Extract the (X, Y) coordinate from the center of the cell holding the provided text.  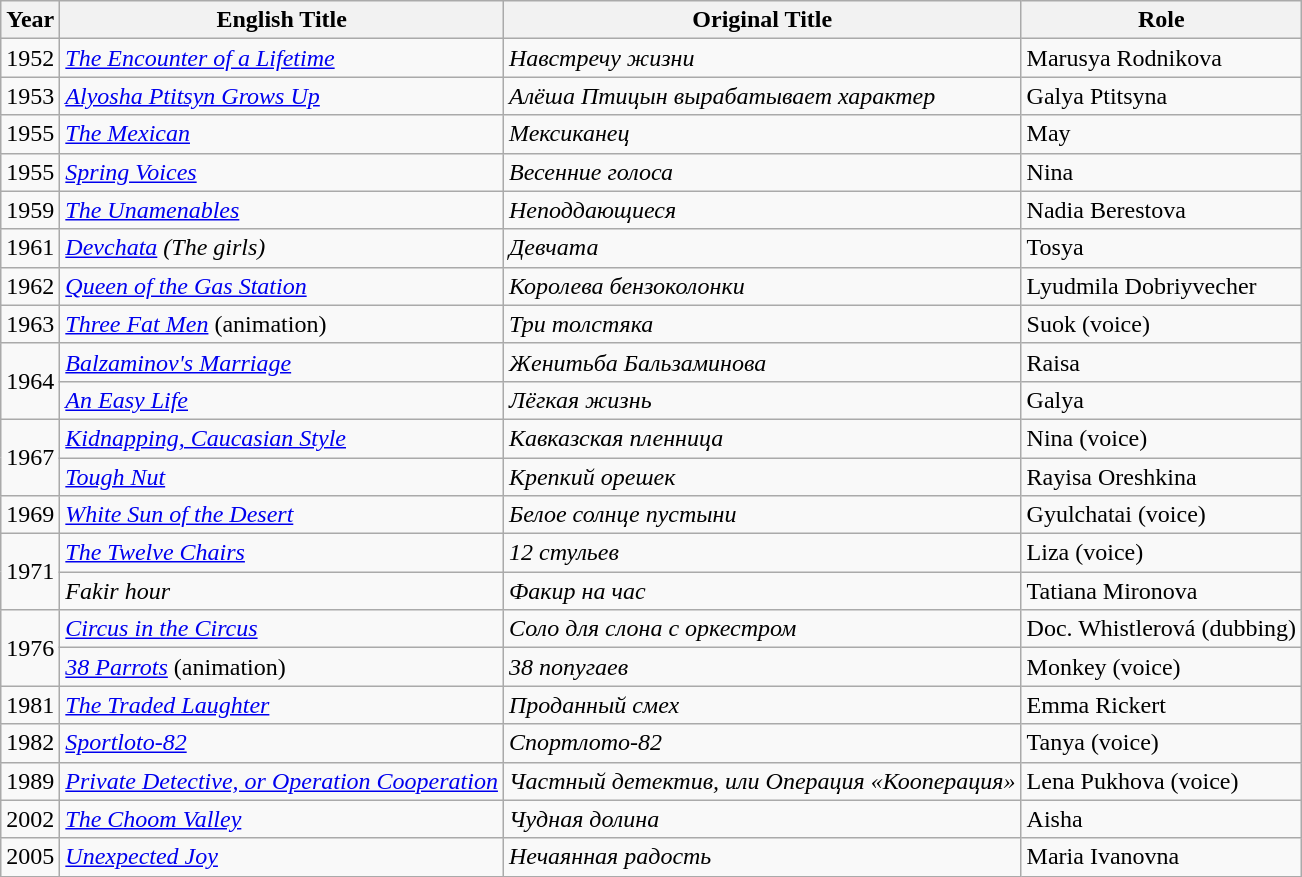
1969 (30, 515)
Marusya Rodnikova (1162, 58)
Fakir hour (282, 591)
Навстречу жизни (762, 58)
38 Parrots (animation) (282, 667)
1967 (30, 457)
Year (30, 20)
Крепкий орешек (762, 477)
Sportloto-82 (282, 743)
The Choom Valley (282, 819)
Three Fat Men (animation) (282, 324)
Unexpected Joy (282, 857)
Gyulchatai (voice) (1162, 515)
1953 (30, 96)
Три толстяка (762, 324)
Нечаянная радость (762, 857)
Мексиканец (762, 134)
Private Detective, or Operation Cooperation (282, 781)
Чудная долина (762, 819)
Queen of the Gas Station (282, 286)
Lyudmila Dobriyvecher (1162, 286)
1982 (30, 743)
Balzaminov's Marriage (282, 362)
Nadia Berestova (1162, 210)
English Title (282, 20)
Devchata (The girls) (282, 248)
The Unamenables (282, 210)
1959 (30, 210)
Белое солнце пустыни (762, 515)
Tanya (voice) (1162, 743)
Nina (voice) (1162, 438)
Неподдающиеся (762, 210)
Проданный смех (762, 705)
Nina (1162, 172)
Alyosha Ptitsyn Grows Up (282, 96)
Kidnapping, Caucasian Style (282, 438)
1961 (30, 248)
1964 (30, 381)
1981 (30, 705)
Девчата (762, 248)
Maria Ivanovna (1162, 857)
Doc. Whistlerová (dubbing) (1162, 629)
1976 (30, 648)
Спортлото-82 (762, 743)
Raisa (1162, 362)
Galya Ptitsyna (1162, 96)
Aisha (1162, 819)
Женитьба Бальзаминова (762, 362)
The Twelve Chairs (282, 553)
1952 (30, 58)
Rayisa Oreshkina (1162, 477)
Частный детектив, или Операция «Кооперация» (762, 781)
White Sun of the Desert (282, 515)
Galya (1162, 400)
Кавказская пленница (762, 438)
12 стульев (762, 553)
Spring Voices (282, 172)
Факир на час (762, 591)
Соло для слона с оркестром (762, 629)
Liza (voice) (1162, 553)
1989 (30, 781)
Весенние голоса (762, 172)
Original Title (762, 20)
Королева бензоколонки (762, 286)
1962 (30, 286)
May (1162, 134)
Monkey (voice) (1162, 667)
Tosya (1162, 248)
2005 (30, 857)
Lena Pukhova (voice) (1162, 781)
1963 (30, 324)
1971 (30, 572)
Circus in the Circus (282, 629)
An Easy Life (282, 400)
2002 (30, 819)
Suok (voice) (1162, 324)
The Traded Laughter (282, 705)
Лёгкая жизнь (762, 400)
Role (1162, 20)
Tough Nut (282, 477)
The Mexican (282, 134)
38 попугаев (762, 667)
Tatiana Mironova (1162, 591)
Алёша Птицын вырабатывает характер (762, 96)
Emma Rickert (1162, 705)
The Encounter of a Lifetime (282, 58)
